Return the [X, Y] coordinate for the center point of the cell that contains the specified text.  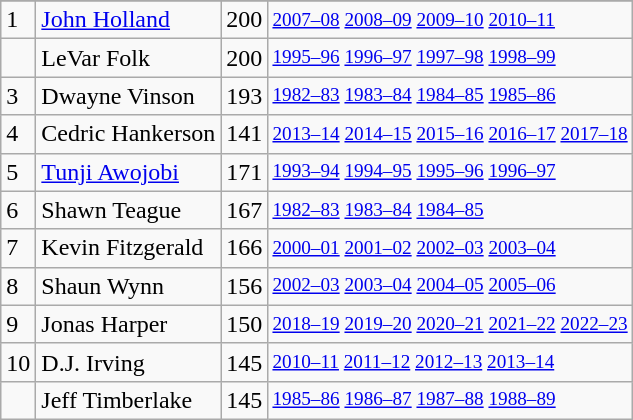
141 [244, 134]
150 [244, 324]
1982–83 1983–84 1984–85 [450, 210]
3 [18, 96]
Shaun Wynn [128, 286]
2000–01 2001–02 2002–03 2003–04 [450, 248]
Cedric Hankerson [128, 134]
1 [18, 20]
156 [244, 286]
LeVar Folk [128, 58]
Dwayne Vinson [128, 96]
1995–96 1996–97 1997–98 1998–99 [450, 58]
9 [18, 324]
Jeff Timberlake [128, 400]
Shawn Teague [128, 210]
2013–14 2014–15 2015–16 2016–17 2017–18 [450, 134]
Tunji Awojobi [128, 172]
Kevin Fitzgerald [128, 248]
6 [18, 210]
167 [244, 210]
193 [244, 96]
1993–94 1994–95 1995–96 1996–97 [450, 172]
8 [18, 286]
4 [18, 134]
166 [244, 248]
7 [18, 248]
2018–19 2019–20 2020–21 2021–22 2022–23 [450, 324]
Jonas Harper [128, 324]
D.J. Irving [128, 362]
5 [18, 172]
1985–86 1986–87 1987–88 1988–89 [450, 400]
2007–08 2008–09 2009–10 2010–11 [450, 20]
171 [244, 172]
2002–03 2003–04 2004–05 2005–06 [450, 286]
John Holland [128, 20]
1982–83 1983–84 1984–85 1985–86 [450, 96]
10 [18, 362]
2010–11 2011–12 2012–13 2013–14 [450, 362]
